Identify which cell holds the provided text, then report its [X, Y] central coordinate. 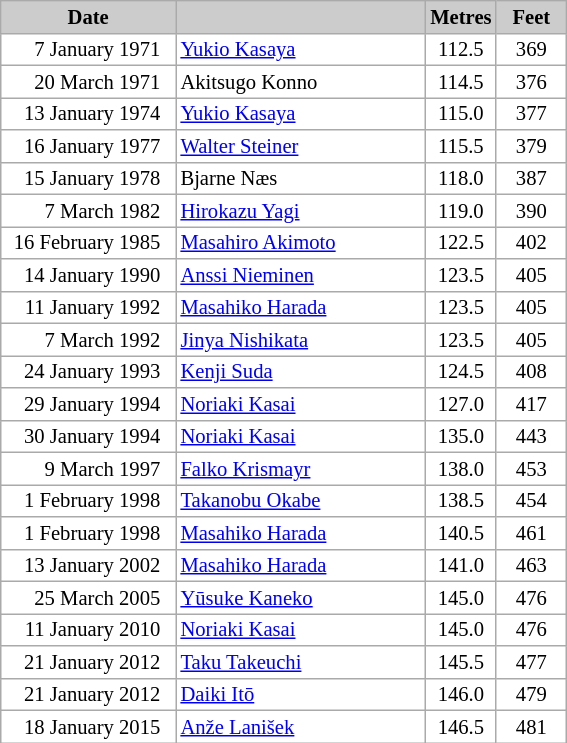
30 January 1994 [88, 436]
Yūsuke Kaneko [301, 597]
135.0 [460, 436]
127.0 [460, 404]
118.0 [460, 178]
Taku Takeuchi [301, 662]
16 February 1985 [88, 242]
114.5 [460, 81]
115.5 [460, 146]
15 January 1978 [88, 178]
417 [531, 404]
112.5 [460, 49]
7 March 1982 [88, 210]
477 [531, 662]
408 [531, 371]
29 January 1994 [88, 404]
13 January 1974 [88, 113]
Jinya Nishikata [301, 339]
146.0 [460, 694]
Akitsugo Konno [301, 81]
Metres [460, 16]
24 January 1993 [88, 371]
140.5 [460, 532]
377 [531, 113]
454 [531, 500]
379 [531, 146]
479 [531, 694]
461 [531, 532]
Falko Krismayr [301, 468]
16 January 1977 [88, 146]
Date [88, 16]
Daiki Itō [301, 694]
387 [531, 178]
11 January 2010 [88, 629]
145.5 [460, 662]
Anssi Nieminen [301, 274]
402 [531, 242]
463 [531, 565]
122.5 [460, 242]
7 January 1971 [88, 49]
119.0 [460, 210]
Hirokazu Yagi [301, 210]
453 [531, 468]
Kenji Suda [301, 371]
141.0 [460, 565]
443 [531, 436]
146.5 [460, 726]
Bjarne Næs [301, 178]
Anže Lanišek [301, 726]
138.0 [460, 468]
18 January 2015 [88, 726]
13 January 2002 [88, 565]
14 January 1990 [88, 274]
Masahiro Akimoto [301, 242]
Takanobu Okabe [301, 500]
20 March 1971 [88, 81]
25 March 2005 [88, 597]
Walter Steiner [301, 146]
390 [531, 210]
138.5 [460, 500]
7 March 1992 [88, 339]
11 January 1992 [88, 307]
481 [531, 726]
376 [531, 81]
115.0 [460, 113]
124.5 [460, 371]
Feet [531, 16]
369 [531, 49]
9 March 1997 [88, 468]
